Search for the cell housing the specified text and yield its [x, y] center coordinate. 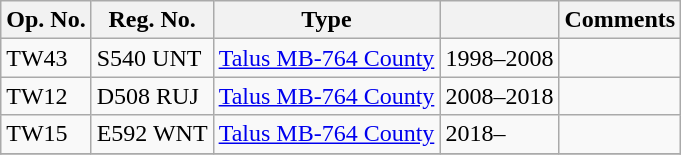
Reg. No. [152, 20]
TW15 [46, 134]
2008–2018 [500, 96]
1998–2008 [500, 58]
Comments [620, 20]
TW43 [46, 58]
TW12 [46, 96]
2018– [500, 134]
Op. No. [46, 20]
E592 WNT [152, 134]
D508 RUJ [152, 96]
S540 UNT [152, 58]
Type [326, 20]
